Provide the [X, Y] coordinate of the cell's center where the given text is located.  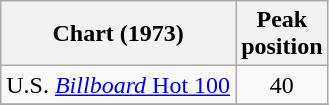
U.S. Billboard Hot 100 [118, 85]
Chart (1973) [118, 34]
40 [282, 85]
Peakposition [282, 34]
